Extract the (X, Y) coordinate from the center of the cell holding the provided text.  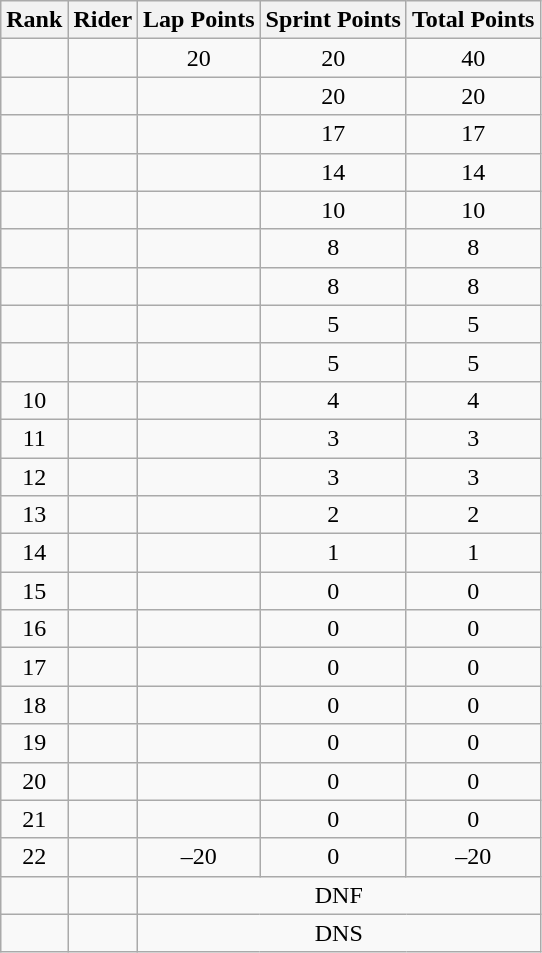
Total Points (473, 20)
40 (473, 58)
Lap Points (199, 20)
19 (34, 743)
DNS (339, 933)
Sprint Points (333, 20)
Rider (103, 20)
16 (34, 629)
18 (34, 705)
DNF (339, 895)
11 (34, 438)
12 (34, 477)
13 (34, 515)
Rank (34, 20)
15 (34, 591)
21 (34, 819)
22 (34, 857)
